Scan for the cell matching the given text and deliver its (x, y) coordinate at center. 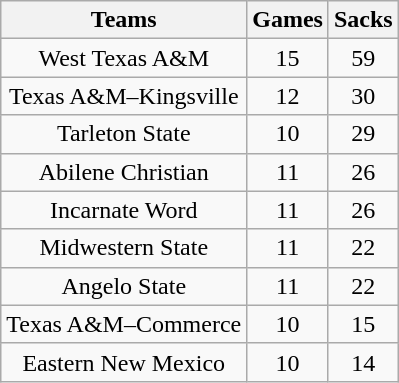
West Texas A&M (124, 58)
Teams (124, 20)
Texas A&M–Commerce (124, 324)
Angelo State (124, 286)
12 (288, 96)
Sacks (363, 20)
Texas A&M–Kingsville (124, 96)
29 (363, 134)
Incarnate Word (124, 210)
59 (363, 58)
Eastern New Mexico (124, 362)
Tarleton State (124, 134)
Games (288, 20)
Midwestern State (124, 248)
14 (363, 362)
30 (363, 96)
Abilene Christian (124, 172)
